Locate the cell with the specified text and output its (x, y) center coordinate. 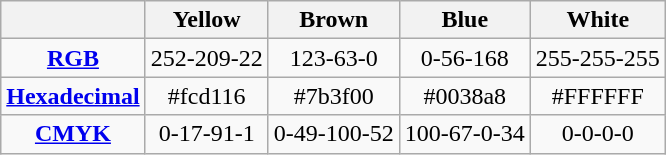
Yellow (206, 20)
White (598, 20)
RGB (73, 58)
Hexadecimal (73, 96)
0-0-0-0 (598, 134)
#fcd116 (206, 96)
0-17-91-1 (206, 134)
Blue (464, 20)
123-63-0 (334, 58)
0-49-100-52 (334, 134)
#7b3f00 (334, 96)
252-209-22 (206, 58)
CMYK (73, 134)
100-67-0-34 (464, 134)
255-255-255 (598, 58)
#FFFFFF (598, 96)
Brown (334, 20)
0-56-168 (464, 58)
#0038a8 (464, 96)
